Scan for the cell matching the given text and deliver its [x, y] coordinate at center. 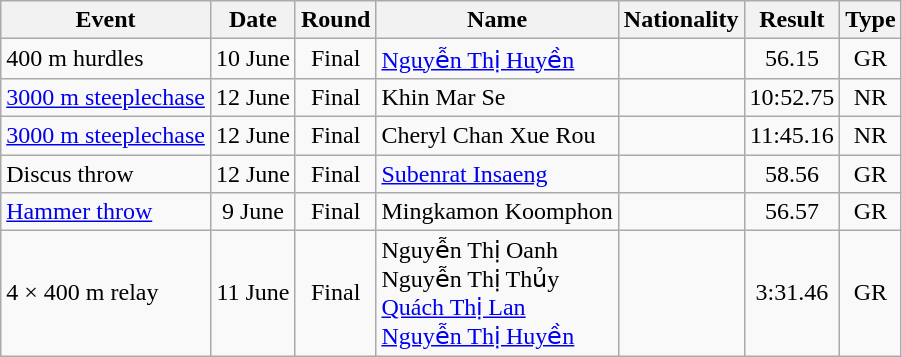
56.57 [792, 212]
56.15 [792, 59]
400 m hurdles [106, 59]
11:45.16 [792, 135]
Discus throw [106, 173]
10 June [252, 59]
Khin Mar Se [497, 97]
Subenrat Insaeng [497, 173]
Result [792, 20]
Round [335, 20]
Name [497, 20]
58.56 [792, 173]
Nguyễn Thị Huyền [497, 59]
11 June [252, 294]
4 × 400 m relay [106, 294]
9 June [252, 212]
10:52.75 [792, 97]
Nationality [681, 20]
Type [870, 20]
3:31.46 [792, 294]
Event [106, 20]
Nguyễn Thị OanhNguyễn Thị ThủyQuách Thị LanNguyễn Thị Huyền [497, 294]
Cheryl Chan Xue Rou [497, 135]
Mingkamon Koomphon [497, 212]
Date [252, 20]
Hammer throw [106, 212]
